Extract the [x, y] coordinate from the center of the cell holding the provided text.  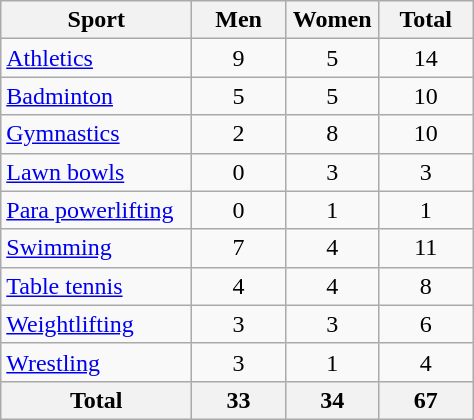
Women [332, 20]
Swimming [96, 248]
14 [426, 58]
33 [239, 400]
Men [239, 20]
Lawn bowls [96, 172]
34 [332, 400]
Weightlifting [96, 324]
Wrestling [96, 362]
Para powerlifting [96, 210]
6 [426, 324]
Gymnastics [96, 134]
Badminton [96, 96]
67 [426, 400]
Table tennis [96, 286]
7 [239, 248]
Athletics [96, 58]
Sport [96, 20]
2 [239, 134]
11 [426, 248]
9 [239, 58]
